Scan for the cell matching the given text and deliver its [X, Y] coordinate at center. 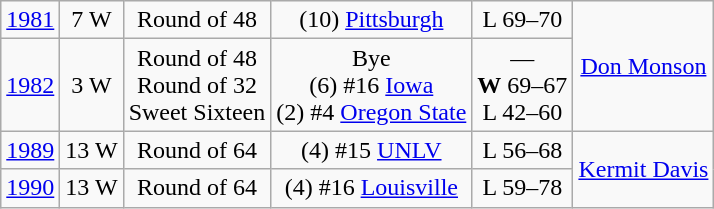
1982 [30, 85]
Kermit Davis [644, 169]
L 69–70 [522, 20]
L 59–78 [522, 188]
1990 [30, 188]
—W 69–67 L 42–60 [522, 85]
3 W [92, 85]
Round of 48 [197, 20]
7 W [92, 20]
Bye(6) #16 Iowa(2) #4 Oregon State [372, 85]
Don Monson [644, 66]
1989 [30, 150]
L 56–68 [522, 150]
Round of 48Round of 32Sweet Sixteen [197, 85]
(4) #15 UNLV [372, 150]
1981 [30, 20]
(4) #16 Louisville [372, 188]
(10) Pittsburgh [372, 20]
